Output the (X, Y) coordinate of the center of the cell containing the given text.  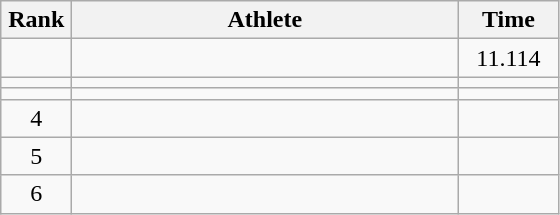
5 (36, 156)
11.114 (508, 58)
4 (36, 118)
Rank (36, 20)
Athlete (265, 20)
Time (508, 20)
6 (36, 194)
